Provide the [X, Y] coordinate of the cell's center where the given text is located.  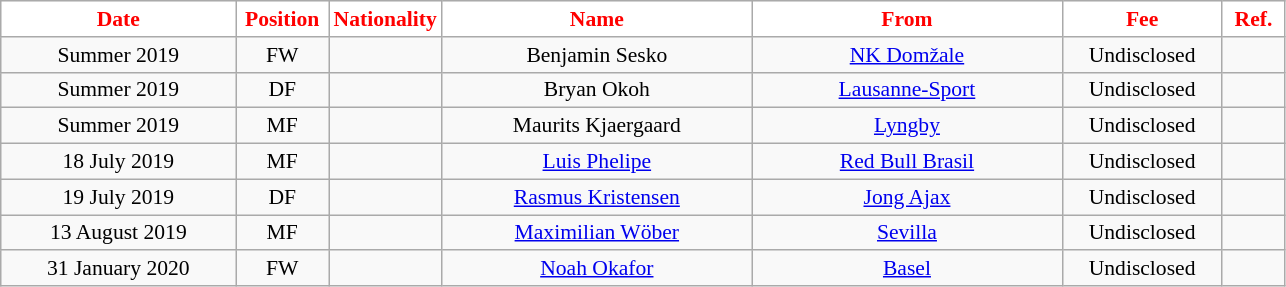
Name [597, 19]
Ref. [1254, 19]
Nationality [384, 19]
Sevilla [907, 233]
13 August 2019 [118, 233]
Basel [907, 269]
Jong Ajax [907, 197]
Rasmus Kristensen [597, 197]
From [907, 19]
19 July 2019 [118, 197]
Luis Phelipe [597, 162]
Noah Okafor [597, 269]
Date [118, 19]
18 July 2019 [118, 162]
31 January 2020 [118, 269]
Red Bull Brasil [907, 162]
Fee [1142, 19]
NK Domžale [907, 55]
Maximilian Wöber [597, 233]
Lausanne-Sport [907, 90]
Maurits Kjaergaard [597, 126]
Position [282, 19]
Lyngby [907, 126]
Bryan Okoh [597, 90]
Benjamin Sesko [597, 55]
